Find where the given text appears and provide that cell's center as (x, y) coordinate. 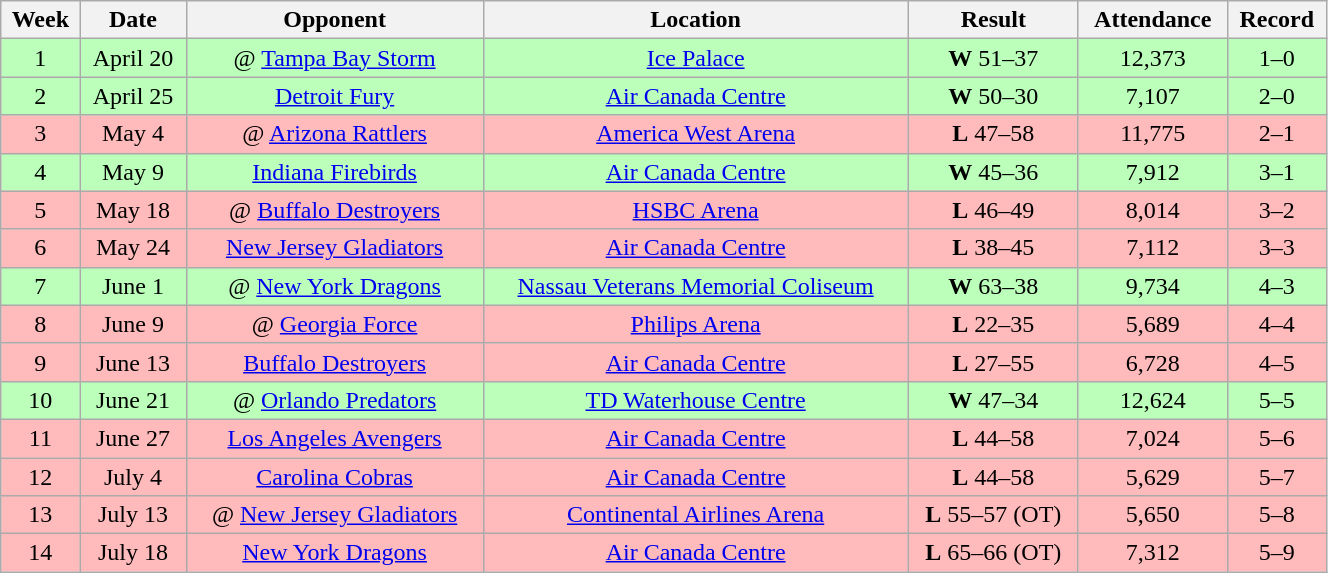
5,689 (1152, 324)
New York Dragons (334, 553)
4–3 (1276, 286)
May 9 (133, 172)
14 (40, 553)
Result (993, 20)
Philips Arena (696, 324)
Nassau Veterans Memorial Coliseum (696, 286)
Ice Palace (696, 58)
@ New York Dragons (334, 286)
L 22–35 (993, 324)
Opponent (334, 20)
Date (133, 20)
July 13 (133, 515)
10 (40, 400)
Location (696, 20)
1 (40, 58)
Record (1276, 20)
6,728 (1152, 362)
April 20 (133, 58)
7,912 (1152, 172)
L 46–49 (993, 210)
L 47–58 (993, 134)
12,373 (1152, 58)
2–1 (1276, 134)
@ Buffalo Destroyers (334, 210)
5–7 (1276, 477)
New Jersey Gladiators (334, 248)
5–9 (1276, 553)
June 27 (133, 438)
May 24 (133, 248)
L 27–55 (993, 362)
June 1 (133, 286)
5–5 (1276, 400)
4–4 (1276, 324)
7,312 (1152, 553)
@ Tampa Bay Storm (334, 58)
Week (40, 20)
@ Arizona Rattlers (334, 134)
Attendance (1152, 20)
7 (40, 286)
11,775 (1152, 134)
W 45–36 (993, 172)
3–2 (1276, 210)
Continental Airlines Arena (696, 515)
5–6 (1276, 438)
June 21 (133, 400)
3–1 (1276, 172)
1–0 (1276, 58)
5,650 (1152, 515)
5,629 (1152, 477)
L 38–45 (993, 248)
May 18 (133, 210)
5 (40, 210)
W 47–34 (993, 400)
America West Arena (696, 134)
TD Waterhouse Centre (696, 400)
11 (40, 438)
Indiana Firebirds (334, 172)
L 55–57 (OT) (993, 515)
12 (40, 477)
7,112 (1152, 248)
July 18 (133, 553)
7,107 (1152, 96)
April 25 (133, 96)
May 4 (133, 134)
3 (40, 134)
Detroit Fury (334, 96)
June 13 (133, 362)
8 (40, 324)
W 50–30 (993, 96)
W 51–37 (993, 58)
Los Angeles Avengers (334, 438)
@ New Jersey Gladiators (334, 515)
9,734 (1152, 286)
8,014 (1152, 210)
3–3 (1276, 248)
HSBC Arena (696, 210)
5–8 (1276, 515)
W 63–38 (993, 286)
June 9 (133, 324)
4–5 (1276, 362)
L 65–66 (OT) (993, 553)
Carolina Cobras (334, 477)
7,024 (1152, 438)
2 (40, 96)
4 (40, 172)
July 4 (133, 477)
2–0 (1276, 96)
9 (40, 362)
6 (40, 248)
@ Orlando Predators (334, 400)
Buffalo Destroyers (334, 362)
12,624 (1152, 400)
13 (40, 515)
@ Georgia Force (334, 324)
